Search for the cell housing the specified text and yield its (x, y) center coordinate. 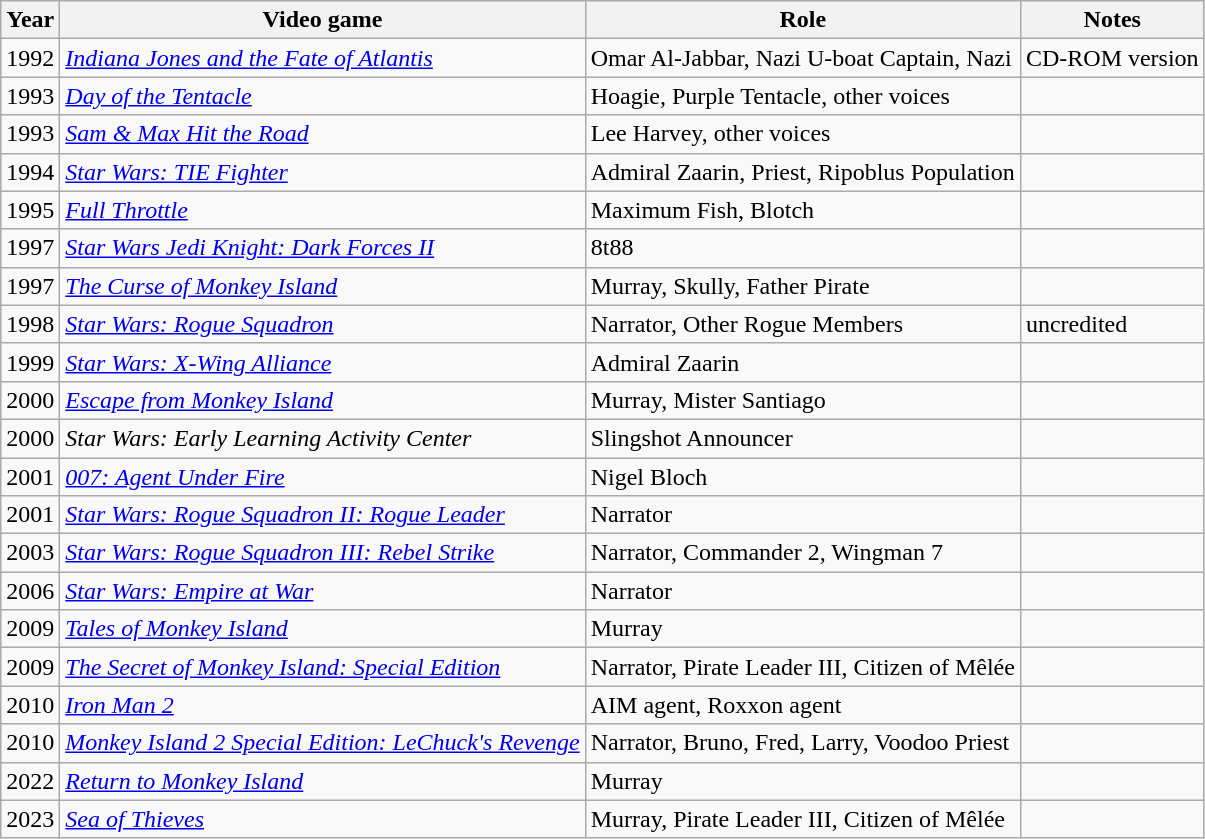
AIM agent, Roxxon agent (802, 705)
Hoagie, Purple Tentacle, other voices (802, 96)
Slingshot Announcer (802, 438)
Video game (322, 20)
Role (802, 20)
The Curse of Monkey Island (322, 286)
Star Wars Jedi Knight: Dark Forces II (322, 248)
Admiral Zaarin (802, 362)
Maximum Fish, Blotch (802, 210)
Murray, Skully, Father Pirate (802, 286)
1994 (30, 172)
Admiral Zaarin, Priest, Ripoblus Population (802, 172)
Star Wars: Rogue Squadron III: Rebel Strike (322, 553)
1992 (30, 58)
Escape from Monkey Island (322, 400)
Narrator, Commander 2, Wingman 7 (802, 553)
Monkey Island 2 Special Edition: LeChuck's Revenge (322, 743)
uncredited (1112, 324)
Sam & Max Hit the Road (322, 134)
Narrator, Pirate Leader III, Citizen of Mêlée (802, 667)
Iron Man 2 (322, 705)
Notes (1112, 20)
2003 (30, 553)
Full Throttle (322, 210)
1995 (30, 210)
2023 (30, 819)
Day of the Tentacle (322, 96)
Murray, Pirate Leader III, Citizen of Mêlée (802, 819)
2006 (30, 591)
Nigel Bloch (802, 477)
007: Agent Under Fire (322, 477)
CD-ROM version (1112, 58)
Star Wars: TIE Fighter (322, 172)
1998 (30, 324)
Star Wars: Empire at War (322, 591)
The Secret of Monkey Island: Special Edition (322, 667)
Tales of Monkey Island (322, 629)
Year (30, 20)
Lee Harvey, other voices (802, 134)
Return to Monkey Island (322, 781)
Narrator, Bruno, Fred, Larry, Voodoo Priest (802, 743)
Murray, Mister Santiago (802, 400)
1999 (30, 362)
Star Wars: X-Wing Alliance (322, 362)
Narrator, Other Rogue Members (802, 324)
Indiana Jones and the Fate of Atlantis (322, 58)
Star Wars: Rogue Squadron II: Rogue Leader (322, 515)
8t88 (802, 248)
Star Wars: Early Learning Activity Center (322, 438)
Sea of Thieves (322, 819)
2022 (30, 781)
Omar Al-Jabbar, Nazi U-boat Captain, Nazi (802, 58)
Star Wars: Rogue Squadron (322, 324)
